For the text-containing cell, return its midpoint in (X, Y) coordinate format. 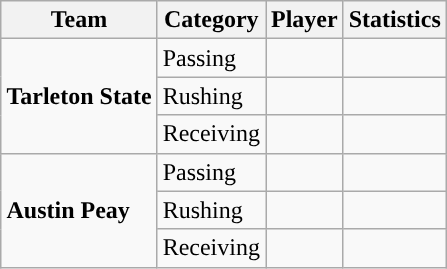
Austin Peay (79, 210)
Team (79, 20)
Player (305, 20)
Tarleton State (79, 96)
Category (211, 20)
Statistics (394, 20)
